Provide the (X, Y) coordinate of the cell's center where the given text is located.  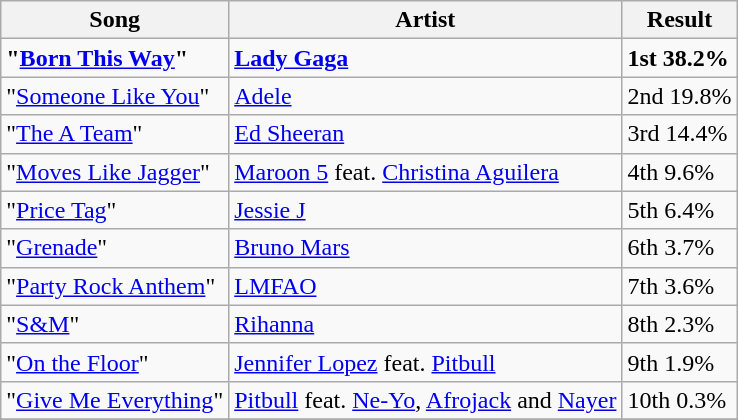
Bruno Mars (426, 248)
"Price Tag" (115, 210)
Jessie J (426, 210)
LMFAO (426, 286)
Result (680, 20)
1st 38.2% (680, 58)
10th 0.3% (680, 400)
5th 6.4% (680, 210)
Pitbull feat. Ne-Yo, Afrojack and Nayer (426, 400)
Jennifer Lopez feat. Pitbull (426, 362)
3rd 14.4% (680, 134)
"On the Floor" (115, 362)
"Give Me Everything" (115, 400)
"The A Team" (115, 134)
"Born This Way" (115, 58)
"Grenade" (115, 248)
Rihanna (426, 324)
"Moves Like Jagger" (115, 172)
6th 3.7% (680, 248)
"Someone Like You" (115, 96)
8th 2.3% (680, 324)
"Party Rock Anthem" (115, 286)
Ed Sheeran (426, 134)
Lady Gaga (426, 58)
Song (115, 20)
Maroon 5 feat. Christina Aguilera (426, 172)
"S&M" (115, 324)
2nd 19.8% (680, 96)
Artist (426, 20)
9th 1.9% (680, 362)
7th 3.6% (680, 286)
Adele (426, 96)
4th 9.6% (680, 172)
